Extract the [X, Y] coordinate from the center of the cell holding the provided text.  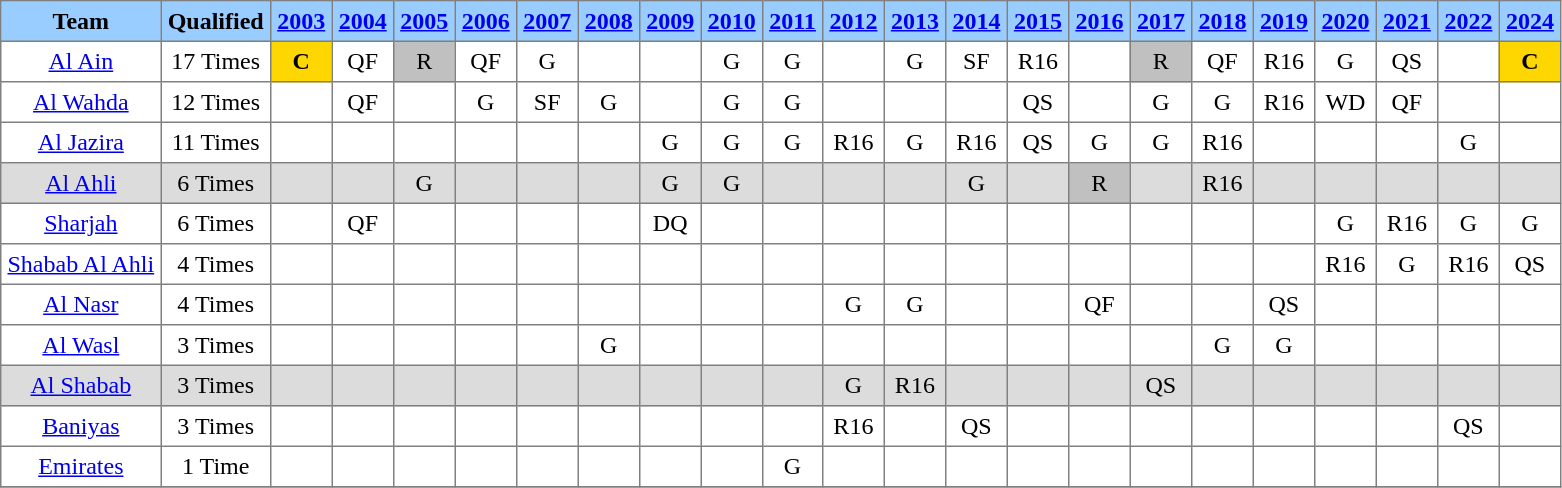
2005 [424, 21]
Al Ahli [81, 183]
2015 [1038, 21]
2021 [1407, 21]
17 Times [216, 61]
11 Times [216, 142]
2016 [1100, 21]
2020 [1346, 21]
Team [81, 21]
Al Wahda [81, 102]
2011 [792, 21]
Al Wasl [81, 345]
Emirates [81, 466]
2006 [486, 21]
DQ [670, 223]
1 Time [216, 466]
2013 [915, 21]
2017 [1161, 21]
Qualified [216, 21]
Al Nasr [81, 304]
Sharjah [81, 223]
Al Shabab [81, 385]
2019 [1284, 21]
2008 [609, 21]
2010 [732, 21]
12 Times [216, 102]
Baniyas [81, 426]
2004 [363, 21]
2024 [1530, 21]
Al Ain [81, 61]
2009 [670, 21]
Shabab Al Ahli [81, 264]
2014 [977, 21]
2007 [547, 21]
WD [1346, 102]
2018 [1223, 21]
2022 [1469, 21]
2012 [854, 21]
2003 [301, 21]
Al Jazira [81, 142]
